Pinpoint the cell where the given text exists, returning its (x, y) midpoint coordinate. 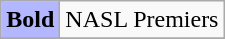
Bold (30, 20)
NASL Premiers (142, 20)
